Locate the cell with the specified text and output its [X, Y] center coordinate. 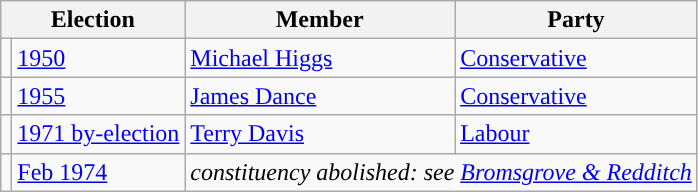
Terry Davis [320, 134]
Election [93, 20]
James Dance [320, 96]
Party [576, 20]
1950 [98, 58]
1955 [98, 96]
1971 by-election [98, 134]
Michael Higgs [320, 58]
Labour [576, 134]
Feb 1974 [98, 172]
Member [320, 20]
constituency abolished: see Bromsgrove & Redditch [442, 172]
